Provide the [x, y] coordinate of the cell's center where the given text is located.  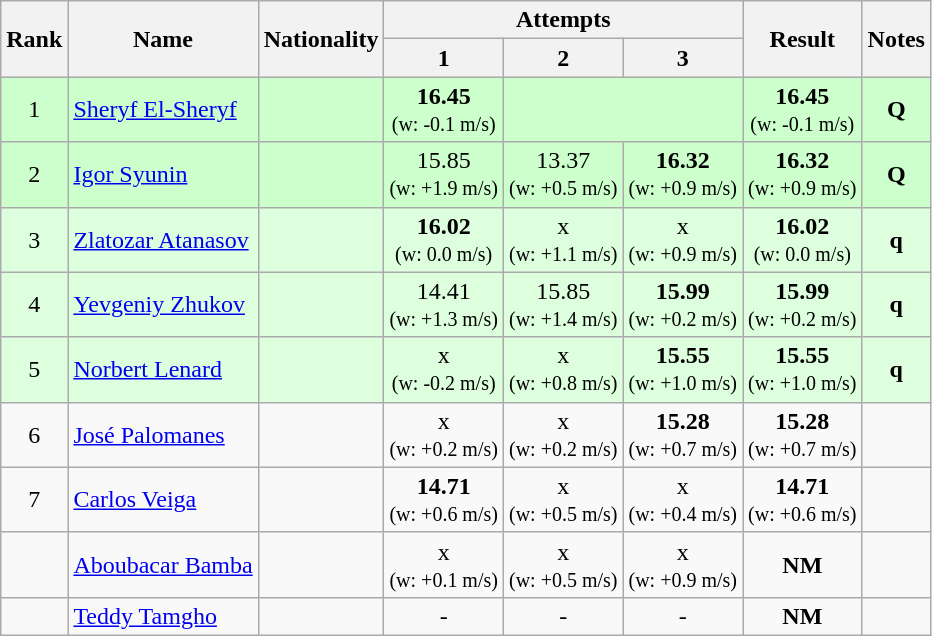
14.41 (w: +1.3 m/s) [444, 304]
5 [34, 370]
13.37 (w: +0.5 m/s) [563, 174]
7 [34, 500]
Name [163, 39]
Carlos Veiga [163, 500]
Zlatozar Atanasov [163, 240]
6 [34, 434]
x (w: +0.1 m/s) [444, 564]
Rank [34, 39]
x (w: +0.8 m/s) [563, 370]
Yevgeniy Zhukov [163, 304]
4 [34, 304]
x (w: +0.4 m/s) [683, 500]
x (w: +1.1 m/s) [563, 240]
Igor Syunin [163, 174]
15.85 (w: +1.9 m/s) [444, 174]
Aboubacar Bamba [163, 564]
15.85 (w: +1.4 m/s) [563, 304]
Sheryf El-Sheryf [163, 110]
Teddy Tamgho [163, 616]
José Palomanes [163, 434]
Result [803, 39]
Nationality [321, 39]
Norbert Lenard [163, 370]
x (w: -0.2 m/s) [444, 370]
Attempts [564, 20]
Notes [896, 39]
